Capture the cell that displays the provided text and extract its [X, Y] central coordinate. 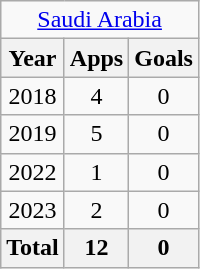
5 [96, 134]
2022 [33, 172]
Year [33, 58]
2019 [33, 134]
2023 [33, 210]
2018 [33, 96]
4 [96, 96]
Total [33, 248]
1 [96, 172]
Goals [164, 58]
Saudi Arabia [100, 20]
12 [96, 248]
2 [96, 210]
Apps [96, 58]
